Locate the cell with the specified text and output its [X, Y] center coordinate. 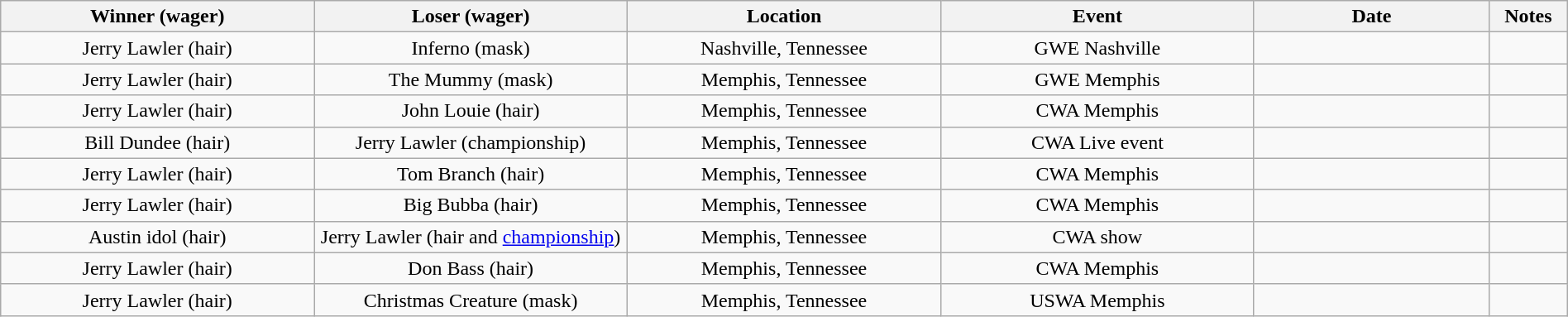
Big Bubba (hair) [471, 205]
Don Bass (hair) [471, 268]
GWE Nashville [1097, 48]
CWA show [1097, 237]
Jerry Lawler (championship) [471, 142]
Notes [1528, 17]
Location [784, 17]
John Louie (hair) [471, 111]
The Mummy (mask) [471, 79]
Jerry Lawler (hair and championship) [471, 237]
Nashville, Tennessee [784, 48]
CWA Live event [1097, 142]
Tom Branch (hair) [471, 174]
Event [1097, 17]
GWE Memphis [1097, 79]
Date [1371, 17]
Austin idol (hair) [157, 237]
Loser (wager) [471, 17]
Bill Dundee (hair) [157, 142]
USWA Memphis [1097, 300]
Christmas Creature (mask) [471, 300]
Winner (wager) [157, 17]
Inferno (mask) [471, 48]
